Pinpoint the cell where the given text exists, returning its [x, y] midpoint coordinate. 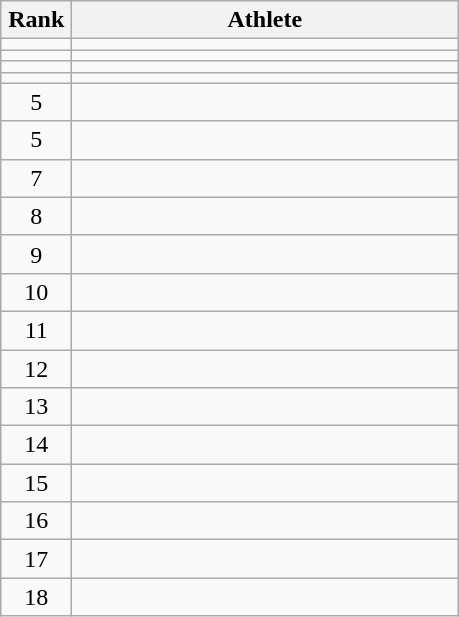
14 [36, 445]
13 [36, 407]
10 [36, 292]
Athlete [265, 20]
8 [36, 216]
18 [36, 597]
12 [36, 369]
11 [36, 330]
Rank [36, 20]
17 [36, 559]
16 [36, 521]
15 [36, 483]
9 [36, 254]
7 [36, 178]
